Return (x, y) of the center of cell containing provided text 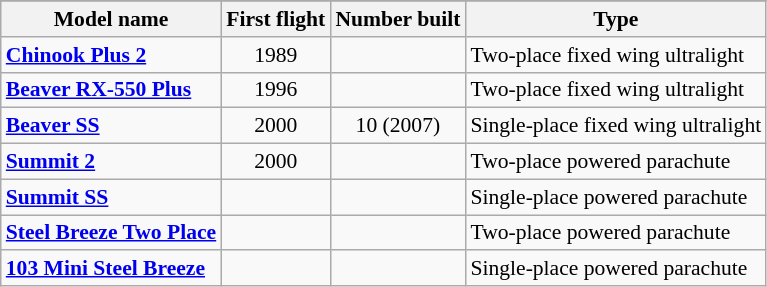
1996 (276, 90)
103 Mini Steel Breeze (112, 269)
Beaver SS (112, 126)
Beaver RX-550 Plus (112, 90)
1989 (276, 55)
Summit 2 (112, 162)
First flight (276, 19)
Type (616, 19)
Steel Breeze Two Place (112, 233)
Summit SS (112, 197)
10 (2007) (398, 126)
Number built (398, 19)
Chinook Plus 2 (112, 55)
Model name (112, 19)
Single-place fixed wing ultralight (616, 126)
